Scan for the cell matching the given text and deliver its (x, y) coordinate at center. 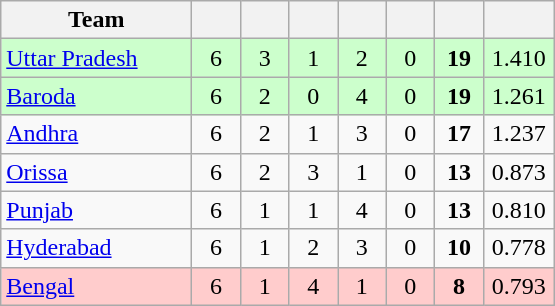
0.810 (518, 210)
Punjab (96, 210)
17 (460, 134)
1.410 (518, 58)
0.778 (518, 248)
10 (460, 248)
1.261 (518, 96)
0.793 (518, 286)
Team (96, 20)
1.237 (518, 134)
Andhra (96, 134)
Hyderabad (96, 248)
Orissa (96, 172)
Bengal (96, 286)
8 (460, 286)
0.873 (518, 172)
Uttar Pradesh (96, 58)
Baroda (96, 96)
